Identify which cell holds the provided text, then report its (x, y) central coordinate. 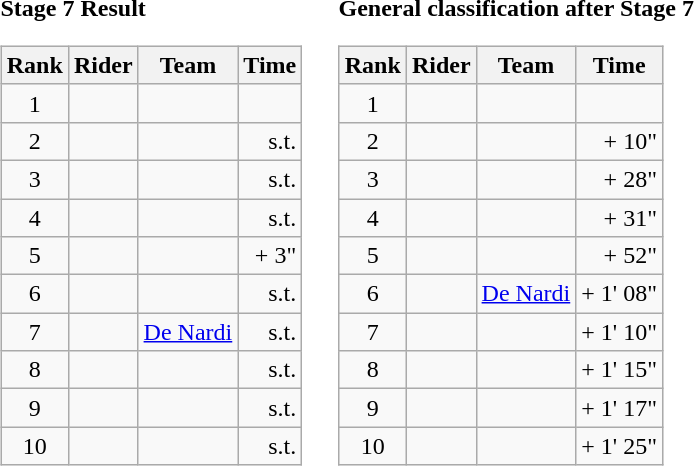
+ 1' 08" (620, 294)
+ 1' 17" (620, 408)
+ 1' 10" (620, 332)
+ 3" (270, 256)
+ 31" (620, 217)
+ 1' 15" (620, 370)
+ 52" (620, 256)
+ 10" (620, 141)
+ 28" (620, 179)
+ 1' 25" (620, 446)
